Search for the cell housing the specified text and yield its (X, Y) center coordinate. 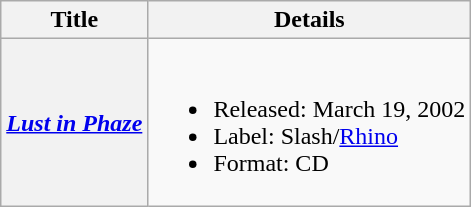
Released: March 19, 2002Label: Slash/RhinoFormat: CD (310, 122)
Lust in Phaze (74, 122)
Details (310, 20)
Title (74, 20)
